Capture the cell that displays the provided text and extract its (X, Y) central coordinate. 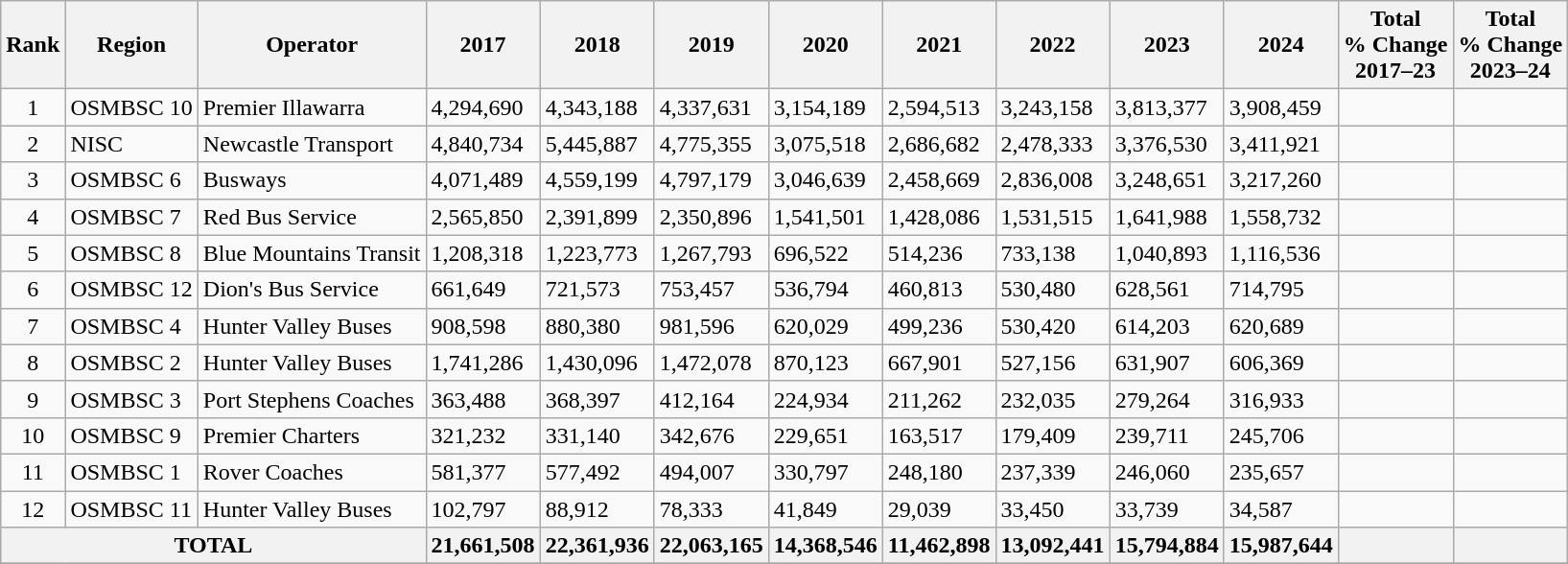
3 (33, 180)
342,676 (712, 435)
2,458,669 (939, 180)
1,472,078 (712, 363)
2018 (597, 45)
Operator (312, 45)
224,934 (825, 399)
1,267,793 (712, 253)
530,420 (1053, 326)
14,368,546 (825, 546)
620,689 (1281, 326)
2024 (1281, 45)
1,208,318 (483, 253)
2,686,682 (939, 144)
22,063,165 (712, 546)
33,739 (1166, 509)
248,180 (939, 472)
29,039 (939, 509)
Port Stephens Coaches (312, 399)
15,794,884 (1166, 546)
11 (33, 472)
21,661,508 (483, 546)
4,294,690 (483, 107)
1 (33, 107)
4,071,489 (483, 180)
1,641,988 (1166, 217)
2,594,513 (939, 107)
870,123 (825, 363)
614,203 (1166, 326)
3,248,651 (1166, 180)
1,558,732 (1281, 217)
363,488 (483, 399)
514,236 (939, 253)
2,391,899 (597, 217)
527,156 (1053, 363)
237,339 (1053, 472)
102,797 (483, 509)
1,430,096 (597, 363)
3,217,260 (1281, 180)
3,908,459 (1281, 107)
229,651 (825, 435)
33,450 (1053, 509)
2017 (483, 45)
631,907 (1166, 363)
OSMBSC 2 (131, 363)
4,775,355 (712, 144)
6 (33, 290)
412,164 (712, 399)
211,262 (939, 399)
OSMBSC 9 (131, 435)
4,559,199 (597, 180)
8 (33, 363)
2019 (712, 45)
460,813 (939, 290)
2,836,008 (1053, 180)
TOTAL (213, 546)
499,236 (939, 326)
88,912 (597, 509)
581,377 (483, 472)
714,795 (1281, 290)
316,933 (1281, 399)
246,060 (1166, 472)
7 (33, 326)
245,706 (1281, 435)
Total % Change 2017–23 (1395, 45)
3,376,530 (1166, 144)
Total % Change 2023–24 (1510, 45)
667,901 (939, 363)
1,741,286 (483, 363)
OSMBSC 4 (131, 326)
5,445,887 (597, 144)
606,369 (1281, 363)
Newcastle Transport (312, 144)
12 (33, 509)
721,573 (597, 290)
577,492 (597, 472)
13,092,441 (1053, 546)
232,035 (1053, 399)
11,462,898 (939, 546)
5 (33, 253)
2020 (825, 45)
2,478,333 (1053, 144)
OSMBSC 8 (131, 253)
4 (33, 217)
OSMBSC 6 (131, 180)
2021 (939, 45)
4,337,631 (712, 107)
235,657 (1281, 472)
4,343,188 (597, 107)
2,565,850 (483, 217)
OSMBSC 3 (131, 399)
3,046,639 (825, 180)
4,840,734 (483, 144)
15,987,644 (1281, 546)
Rover Coaches (312, 472)
34,587 (1281, 509)
NISC (131, 144)
1,428,086 (939, 217)
2022 (1053, 45)
OSMBSC 11 (131, 509)
1,531,515 (1053, 217)
OSMBSC 1 (131, 472)
3,243,158 (1053, 107)
Red Bus Service (312, 217)
2 (33, 144)
OSMBSC 10 (131, 107)
908,598 (483, 326)
179,409 (1053, 435)
1,040,893 (1166, 253)
1,223,773 (597, 253)
OSMBSC 12 (131, 290)
78,333 (712, 509)
Dion's Bus Service (312, 290)
368,397 (597, 399)
3,154,189 (825, 107)
733,138 (1053, 253)
163,517 (939, 435)
Region (131, 45)
3,813,377 (1166, 107)
530,480 (1053, 290)
279,264 (1166, 399)
Premier Illawarra (312, 107)
Busways (312, 180)
1,541,501 (825, 217)
3,075,518 (825, 144)
321,232 (483, 435)
981,596 (712, 326)
2,350,896 (712, 217)
536,794 (825, 290)
239,711 (1166, 435)
3,411,921 (1281, 144)
4,797,179 (712, 180)
331,140 (597, 435)
696,522 (825, 253)
41,849 (825, 509)
22,361,936 (597, 546)
628,561 (1166, 290)
661,649 (483, 290)
620,029 (825, 326)
494,007 (712, 472)
330,797 (825, 472)
OSMBSC 7 (131, 217)
1,116,536 (1281, 253)
2023 (1166, 45)
10 (33, 435)
880,380 (597, 326)
Premier Charters (312, 435)
Rank (33, 45)
753,457 (712, 290)
9 (33, 399)
Blue Mountains Transit (312, 253)
